From the cell containing the given text, extract its center point as (x, y) coordinate. 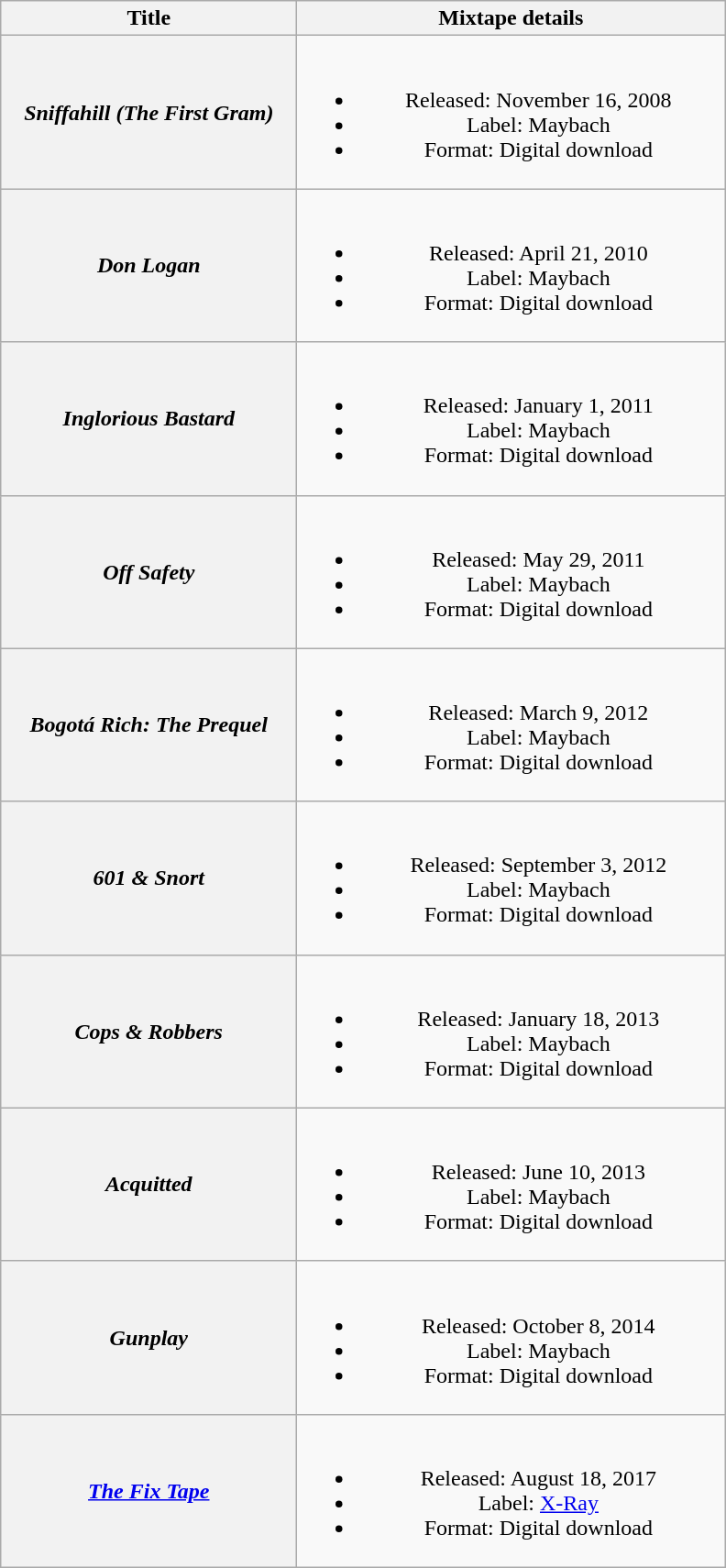
The Fix Tape (148, 1491)
Released: March 9, 2012Label: MaybachFormat: Digital download (511, 724)
Released: August 18, 2017Label: X-RayFormat: Digital download (511, 1491)
Bogotá Rich: The Prequel (148, 724)
Released: October 8, 2014Label: MaybachFormat: Digital download (511, 1337)
Don Logan (148, 266)
Cops & Robbers (148, 1031)
Off Safety (148, 572)
Released: April 21, 2010Label: MaybachFormat: Digital download (511, 266)
Title (148, 18)
Released: November 16, 2008Label: MaybachFormat: Digital download (511, 112)
Sniffahill (The First Gram) (148, 112)
Released: January 1, 2011Label: MaybachFormat: Digital download (511, 418)
Released: September 3, 2012Label: MaybachFormat: Digital download (511, 878)
Released: January 18, 2013Label: MaybachFormat: Digital download (511, 1031)
Inglorious Bastard (148, 418)
Gunplay (148, 1337)
Acquitted (148, 1185)
Released: June 10, 2013Label: MaybachFormat: Digital download (511, 1185)
Mixtape details (511, 18)
Released: May 29, 2011Label: MaybachFormat: Digital download (511, 572)
601 & Snort (148, 878)
